For the text-containing cell, return its midpoint in (X, Y) coordinate format. 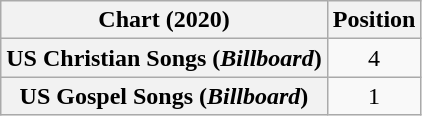
4 (374, 58)
US Gospel Songs (Billboard) (164, 96)
1 (374, 96)
Chart (2020) (164, 20)
Position (374, 20)
US Christian Songs (Billboard) (164, 58)
